From the cell containing the given text, extract its center point as (X, Y) coordinate. 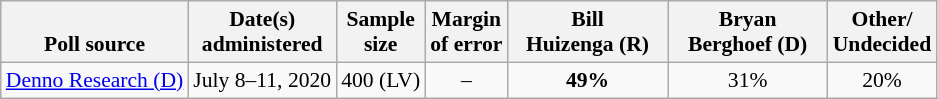
Poll source (95, 32)
July 8–11, 2020 (262, 80)
– (466, 80)
Date(s)administered (262, 32)
Marginof error (466, 32)
Denno Research (D) (95, 80)
31% (748, 80)
49% (587, 80)
400 (LV) (380, 80)
BryanBerghoef (D) (748, 32)
BillHuizenga (R) (587, 32)
Other/Undecided (882, 32)
Samplesize (380, 32)
20% (882, 80)
